Determine the [x, y] coordinate at the center of the cell enclosing the given text.  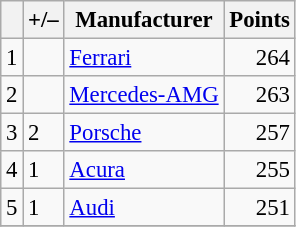
4 [12, 170]
Manufacturer [144, 20]
263 [260, 95]
+/– [44, 20]
3 [12, 133]
255 [260, 170]
251 [260, 208]
5 [12, 208]
Porsche [144, 133]
264 [260, 58]
257 [260, 133]
Ferrari [144, 58]
Mercedes-AMG [144, 95]
Points [260, 20]
Acura [144, 170]
Audi [144, 208]
